Capture the cell that displays the provided text and extract its (X, Y) central coordinate. 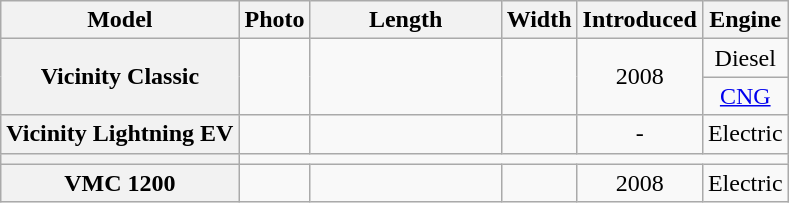
Length (406, 20)
Vicinity Classic (120, 77)
Photo (274, 20)
- (640, 134)
CNG (745, 96)
Width (539, 20)
Diesel (745, 58)
Model (120, 20)
Introduced (640, 20)
Vicinity Lightning EV (120, 134)
Engine (745, 20)
VMC 1200 (120, 183)
